Extract the (x, y) coordinate from the center of the cell holding the provided text.  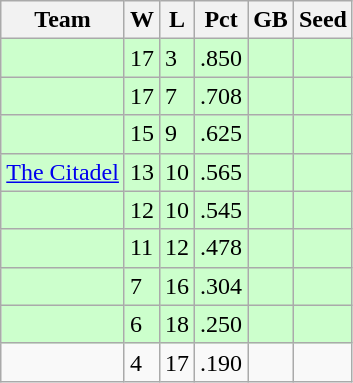
The Citadel (63, 172)
16 (178, 286)
4 (142, 362)
3 (178, 58)
.850 (222, 58)
W (142, 20)
.708 (222, 96)
.565 (222, 172)
9 (178, 134)
.304 (222, 286)
L (178, 20)
.625 (222, 134)
Pct (222, 20)
.545 (222, 210)
Team (63, 20)
13 (142, 172)
11 (142, 248)
Seed (322, 20)
.250 (222, 324)
.478 (222, 248)
15 (142, 134)
18 (178, 324)
GB (271, 20)
.190 (222, 362)
6 (142, 324)
